Find where the given text appears and provide that cell's center as (X, Y) coordinate. 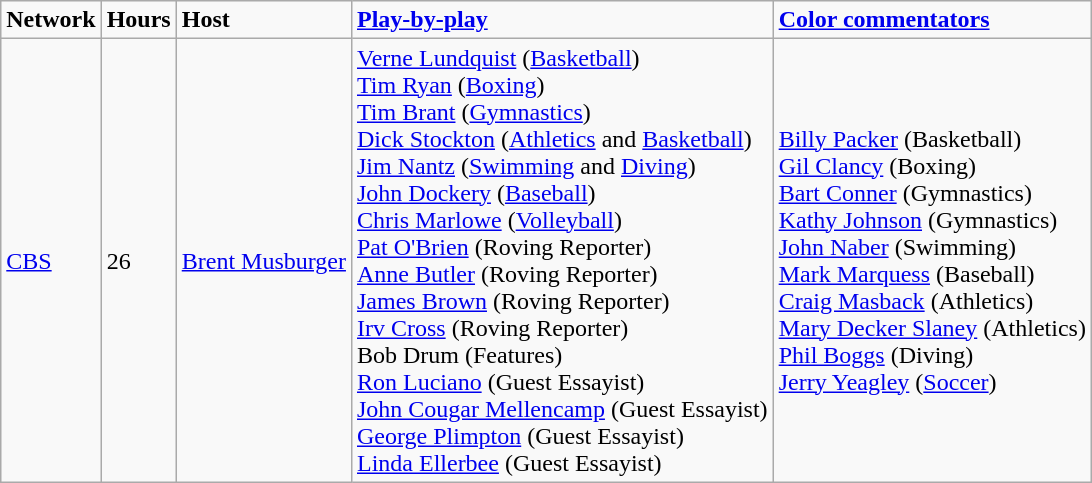
Network (51, 20)
Color commentators (932, 20)
26 (138, 260)
Hours (138, 20)
Brent Musburger (264, 260)
Host (264, 20)
Play-by-play (562, 20)
CBS (51, 260)
